Search for the cell housing the specified text and yield its [X, Y] center coordinate. 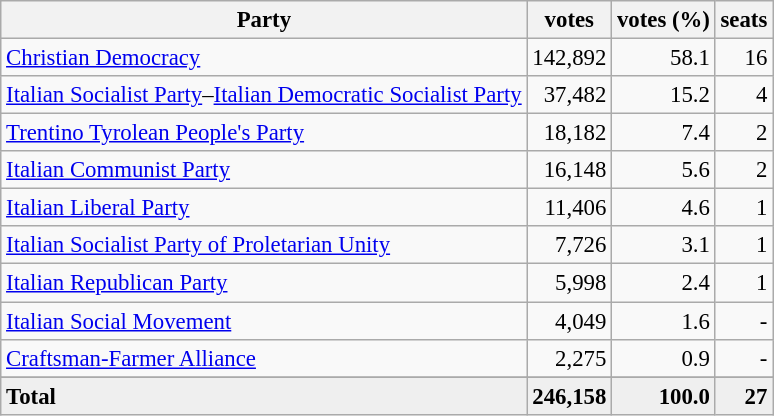
246,158 [570, 396]
4 [744, 95]
Italian Socialist Party–Italian Democratic Socialist Party [264, 95]
Italian Communist Party [264, 170]
7.4 [664, 133]
2,275 [570, 358]
4,049 [570, 321]
Christian Democracy [264, 58]
3.1 [664, 245]
votes (%) [664, 20]
2.4 [664, 283]
seats [744, 20]
Italian Social Movement [264, 321]
142,892 [570, 58]
11,406 [570, 208]
7,726 [570, 245]
0.9 [664, 358]
16,148 [570, 170]
37,482 [570, 95]
Total [264, 396]
4.6 [664, 208]
16 [744, 58]
votes [570, 20]
Party [264, 20]
Trentino Tyrolean People's Party [264, 133]
15.2 [664, 95]
Craftsman-Farmer Alliance [264, 358]
5.6 [664, 170]
27 [744, 396]
5,998 [570, 283]
18,182 [570, 133]
Italian Socialist Party of Proletarian Unity [264, 245]
58.1 [664, 58]
100.0 [664, 396]
Italian Republican Party [264, 283]
Italian Liberal Party [264, 208]
1.6 [664, 321]
